Return the (X, Y) coordinate for the center point of the cell that contains the specified text.  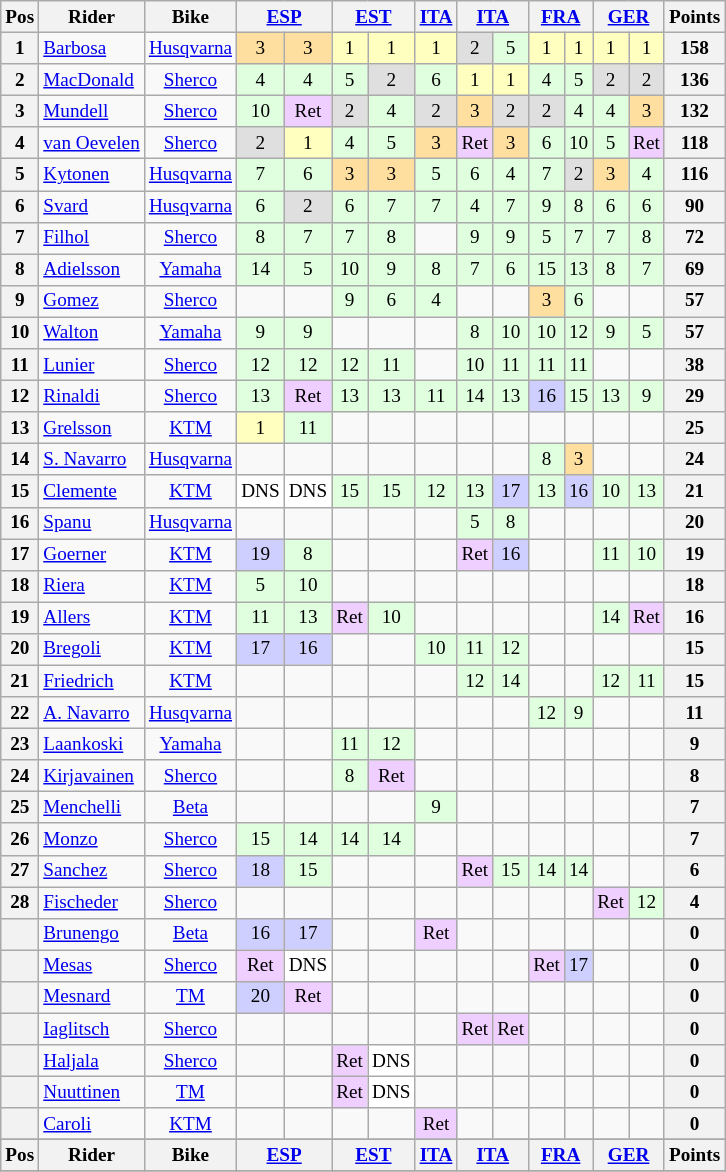
Caroli (92, 1124)
Friedrich (92, 681)
Mesnard (92, 997)
Rinaldi (92, 396)
A. Navarro (92, 713)
Iaglitsch (92, 1029)
38 (694, 365)
27 (20, 871)
Kytonen (92, 175)
26 (20, 839)
Gomez (92, 301)
Svard (92, 206)
Sanchez (92, 871)
Adielsson (92, 270)
116 (694, 175)
Menchelli (92, 808)
Riera (92, 586)
Fischeder (92, 902)
29 (694, 396)
Monzo (92, 839)
Haljala (92, 1061)
S. Navarro (92, 460)
22 (20, 713)
118 (694, 143)
Goerner (92, 554)
Mesas (92, 966)
23 (20, 744)
Kirjavainen (92, 776)
Bregoli (92, 649)
136 (694, 80)
132 (694, 111)
Laankoski (92, 744)
Filhol (92, 238)
69 (694, 270)
Spanu (92, 523)
Lunier (92, 365)
90 (694, 206)
Mundell (92, 111)
72 (694, 238)
Nuuttinen (92, 1092)
van Oevelen (92, 143)
Walton (92, 333)
Grelsson (92, 428)
28 (20, 902)
Clemente (92, 491)
Barbosa (92, 48)
Brunengo (92, 934)
Allers (92, 618)
158 (694, 48)
MacDonald (92, 80)
